Output the (x, y) coordinate of the center of the cell containing the given text.  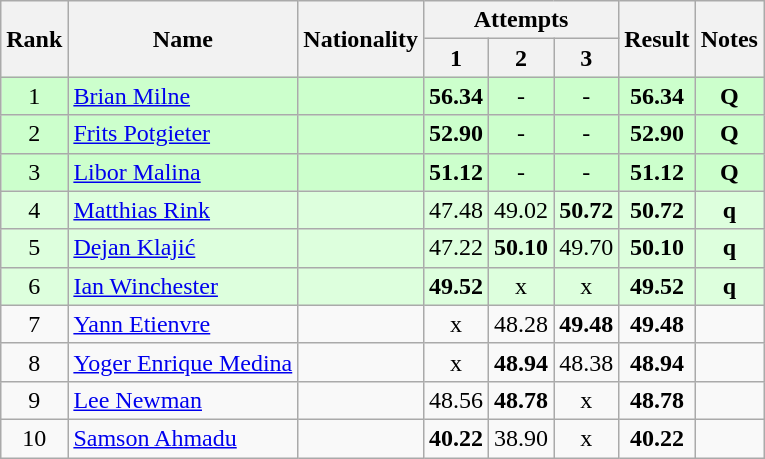
9 (34, 400)
Ian Winchester (183, 286)
49.70 (586, 248)
Rank (34, 39)
Dejan Klajić (183, 248)
Samson Ahmadu (183, 438)
48.38 (586, 362)
8 (34, 362)
Matthias Rink (183, 210)
5 (34, 248)
Result (657, 39)
49.02 (522, 210)
Libor Malina (183, 172)
Frits Potgieter (183, 134)
Lee Newman (183, 400)
Yoger Enrique Medina (183, 362)
Notes (729, 39)
48.56 (456, 400)
Yann Etienvre (183, 324)
6 (34, 286)
Attempts (522, 20)
47.22 (456, 248)
48.28 (522, 324)
Name (183, 39)
38.90 (522, 438)
Nationality (361, 39)
47.48 (456, 210)
Brian Milne (183, 96)
7 (34, 324)
10 (34, 438)
4 (34, 210)
